Locate the cell with the specified text and output its (X, Y) center coordinate. 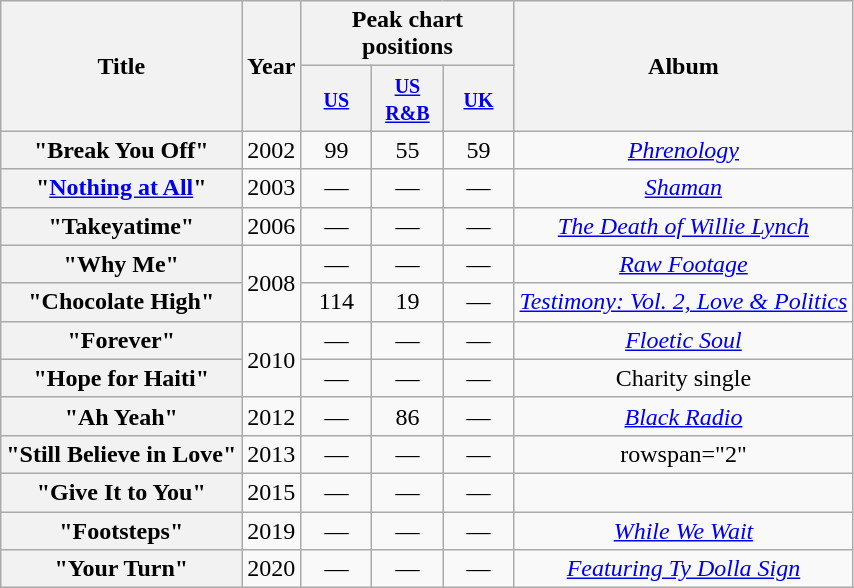
While We Wait (684, 531)
"Why Me" (122, 264)
Year (272, 66)
59 (478, 150)
2006 (272, 226)
Floetic Soul (684, 340)
2019 (272, 531)
86 (408, 416)
"Takeyatime" (122, 226)
"Chocolate High" (122, 302)
"Forever" (122, 340)
2015 (272, 492)
2013 (272, 454)
UK (478, 98)
Album (684, 66)
2020 (272, 569)
"Hope for Haiti" (122, 378)
Black Radio (684, 416)
99 (336, 150)
Featuring Ty Dolla Sign (684, 569)
US R&B (408, 98)
"Nothing at All" (122, 188)
Title (122, 66)
The Death of Willie Lynch (684, 226)
2003 (272, 188)
55 (408, 150)
"Footsteps" (122, 531)
114 (336, 302)
Shaman (684, 188)
"Give It to You" (122, 492)
US (336, 98)
2008 (272, 283)
Peak chart positions (408, 34)
Charity single (684, 378)
rowspan="2" (684, 454)
19 (408, 302)
"Your Turn" (122, 569)
Testimony: Vol. 2, Love & Politics (684, 302)
Phrenology (684, 150)
"Ah Yeah" (122, 416)
2002 (272, 150)
"Break You Off" (122, 150)
Raw Footage (684, 264)
"Still Believe in Love" (122, 454)
2012 (272, 416)
2010 (272, 359)
